Scan for the cell matching the given text and deliver its (X, Y) coordinate at center. 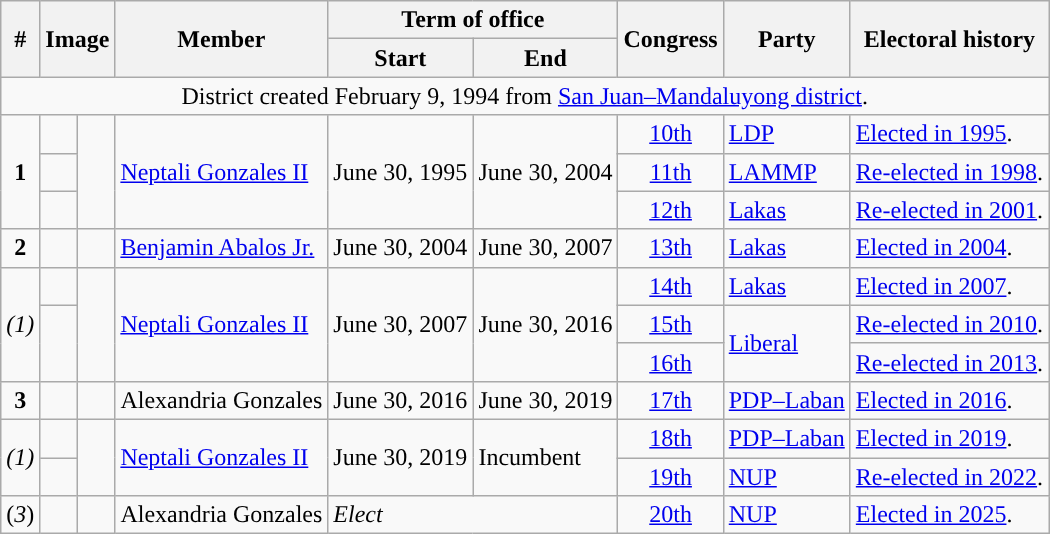
Party (786, 39)
Elected in 2007. (949, 286)
Image (78, 39)
Electoral history (949, 39)
District created February 9, 1994 from San Juan–Mandaluyong district. (525, 96)
Incumbent (546, 457)
Elected in 2004. (949, 248)
Member (222, 39)
20th (670, 515)
11th (670, 172)
15th (670, 324)
Congress (670, 39)
Elected in 2019. (949, 438)
Re-elected in 2013. (949, 362)
Term of office (473, 20)
Elect (473, 515)
Elected in 2025. (949, 515)
Re-elected in 1998. (949, 172)
Re-elected in 2010. (949, 324)
12th (670, 210)
Elected in 2016. (949, 400)
# (20, 39)
13th (670, 248)
Re-elected in 2022. (949, 477)
LAMMP (786, 172)
Re-elected in 2001. (949, 210)
June 30, 1995 (400, 172)
(3) (20, 515)
Elected in 1995. (949, 134)
End (546, 58)
1 (20, 172)
LDP (786, 134)
19th (670, 477)
Start (400, 58)
Liberal (786, 343)
3 (20, 400)
16th (670, 362)
2 (20, 248)
17th (670, 400)
Benjamin Abalos Jr. (222, 248)
14th (670, 286)
10th (670, 134)
18th (670, 438)
